Detect which cell encompasses the target text, then output its (X, Y) center coordinate. 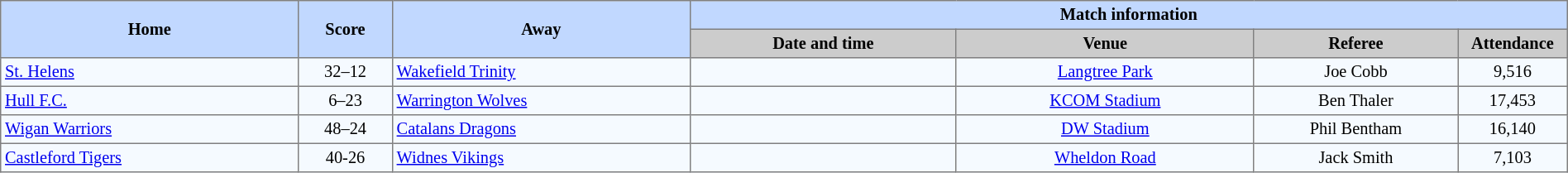
Date and time (823, 43)
17,453 (1513, 100)
Ben Thaler (1355, 100)
Wheldon Road (1105, 157)
Attendance (1513, 43)
DW Stadium (1105, 129)
Jack Smith (1355, 157)
Score (346, 30)
Wakefield Trinity (541, 72)
Warrington Wolves (541, 100)
32–12 (346, 72)
Langtree Park (1105, 72)
Phil Bentham (1355, 129)
Referee (1355, 43)
16,140 (1513, 129)
Away (541, 30)
St. Helens (150, 72)
Home (150, 30)
Catalans Dragons (541, 129)
Castleford Tigers (150, 157)
6–23 (346, 100)
Match information (1128, 15)
Hull F.C. (150, 100)
Widnes Vikings (541, 157)
Venue (1105, 43)
40-26 (346, 157)
Wigan Warriors (150, 129)
9,516 (1513, 72)
Joe Cobb (1355, 72)
KCOM Stadium (1105, 100)
7,103 (1513, 157)
48–24 (346, 129)
